Capture the cell that displays the provided text and extract its [X, Y] central coordinate. 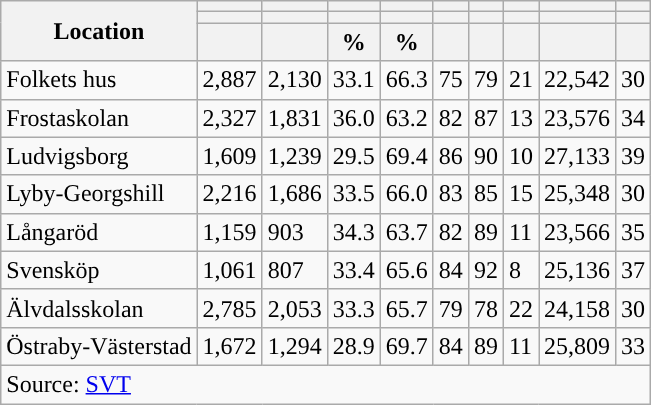
63.7 [406, 232]
87 [486, 118]
8 [520, 270]
86 [450, 156]
Älvdalsskolan [99, 308]
1,294 [294, 346]
33.1 [354, 80]
807 [294, 270]
25,809 [578, 346]
2,887 [230, 80]
13 [520, 118]
66.0 [406, 194]
Ludvigsborg [99, 156]
Frostaskolan [99, 118]
39 [634, 156]
34 [634, 118]
25,348 [578, 194]
65.7 [406, 308]
1,159 [230, 232]
34.3 [354, 232]
78 [486, 308]
23,566 [578, 232]
Lyby-Georgshill [99, 194]
75 [450, 80]
Location [99, 31]
83 [450, 194]
25,136 [578, 270]
21 [520, 80]
1,061 [230, 270]
2,130 [294, 80]
92 [486, 270]
23,576 [578, 118]
90 [486, 156]
22,542 [578, 80]
33.5 [354, 194]
33 [634, 346]
2,785 [230, 308]
2,053 [294, 308]
Östraby-Västerstad [99, 346]
1,609 [230, 156]
27,133 [578, 156]
85 [486, 194]
28.9 [354, 346]
69.4 [406, 156]
2,216 [230, 194]
Långaröd [99, 232]
24,158 [578, 308]
1,672 [230, 346]
903 [294, 232]
22 [520, 308]
10 [520, 156]
Source: SVT [326, 384]
33.3 [354, 308]
37 [634, 270]
35 [634, 232]
1,239 [294, 156]
63.2 [406, 118]
66.3 [406, 80]
1,831 [294, 118]
1,686 [294, 194]
29.5 [354, 156]
2,327 [230, 118]
36.0 [354, 118]
65.6 [406, 270]
15 [520, 194]
33.4 [354, 270]
Folkets hus [99, 80]
Svensköp [99, 270]
69.7 [406, 346]
